Locate the cell with the specified text and output its (X, Y) center coordinate. 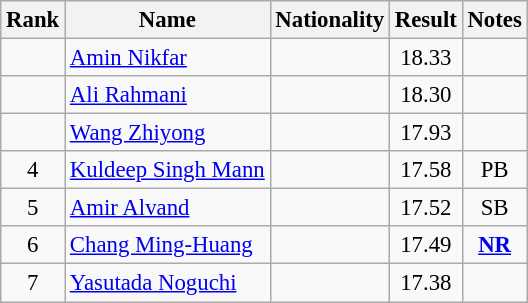
4 (33, 170)
PB (494, 170)
Wang Zhiyong (168, 133)
17.93 (426, 133)
Notes (494, 20)
6 (33, 245)
18.33 (426, 58)
Result (426, 20)
17.58 (426, 170)
18.30 (426, 95)
Name (168, 20)
17.38 (426, 283)
17.52 (426, 208)
Ali Rahmani (168, 95)
SB (494, 208)
Kuldeep Singh Mann (168, 170)
Yasutada Noguchi (168, 283)
Chang Ming-Huang (168, 245)
17.49 (426, 245)
Nationality (330, 20)
Rank (33, 20)
7 (33, 283)
Amin Nikfar (168, 58)
NR (494, 245)
5 (33, 208)
Amir Alvand (168, 208)
